Identify which cell holds the provided text, then report its (x, y) central coordinate. 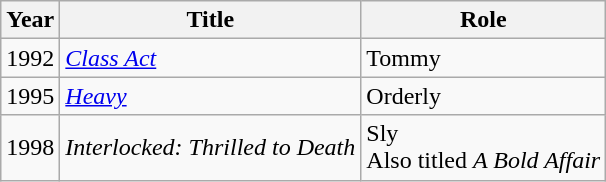
Title (210, 20)
Tommy (484, 58)
SlyAlso titled A Bold Affair (484, 148)
Year (30, 20)
Role (484, 20)
Heavy (210, 96)
1995 (30, 96)
1998 (30, 148)
Orderly (484, 96)
Interlocked: Thrilled to Death (210, 148)
Class Act (210, 58)
1992 (30, 58)
